Detect which cell encompasses the target text, then output its (X, Y) center coordinate. 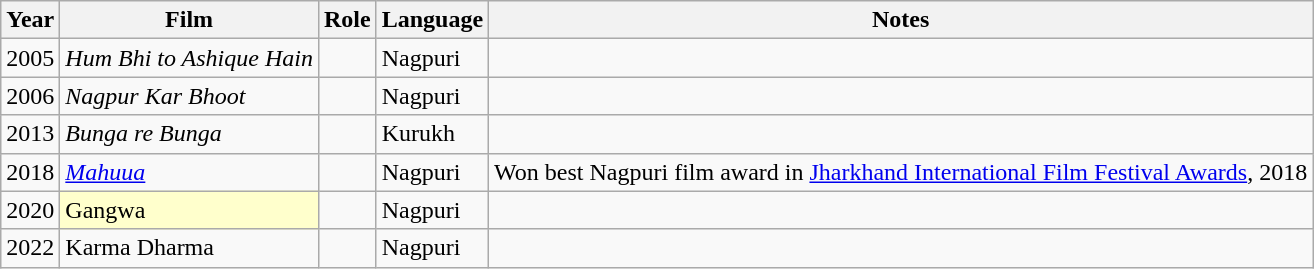
Karma Dharma (190, 248)
Hum Bhi to Ashique Hain (190, 58)
Gangwa (190, 210)
Kurukh (432, 134)
Bunga re Bunga (190, 134)
2006 (30, 96)
2020 (30, 210)
Language (432, 20)
Film (190, 20)
Notes (901, 20)
Won best Nagpuri film award in Jharkhand International Film Festival Awards, 2018 (901, 172)
Mahuua (190, 172)
Role (347, 20)
Nagpur Kar Bhoot (190, 96)
Year (30, 20)
2018 (30, 172)
2013 (30, 134)
2005 (30, 58)
2022 (30, 248)
